Determine the [X, Y] coordinate at the center of the cell enclosing the given text.  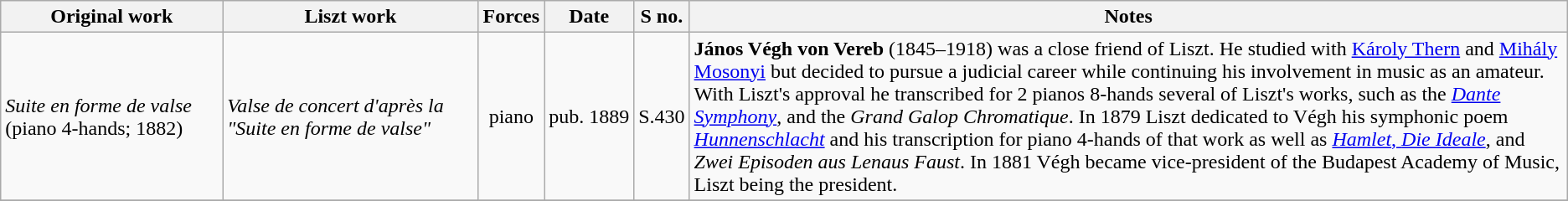
S no. [662, 17]
Valse de concert d'après la "Suite en forme de valse" [350, 116]
Forces [511, 17]
Original work [112, 17]
pub. 1889 [590, 116]
Suite en forme de valse (piano 4-hands; 1882) [112, 116]
Liszt work [350, 17]
piano [511, 116]
Date [590, 17]
S.430 [662, 116]
Notes [1128, 17]
